Output the (x, y) coordinate of the center of the cell containing the given text.  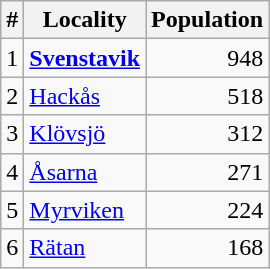
948 (208, 58)
168 (208, 248)
Locality (85, 20)
312 (208, 134)
Myrviken (85, 210)
Åsarna (85, 172)
271 (208, 172)
224 (208, 210)
518 (208, 96)
4 (12, 172)
2 (12, 96)
Rätan (85, 248)
5 (12, 210)
Hackås (85, 96)
Klövsjö (85, 134)
1 (12, 58)
6 (12, 248)
3 (12, 134)
# (12, 20)
Svenstavik (85, 58)
Population (208, 20)
